Provide the [x, y] coordinate of the cell's center where the given text is located.  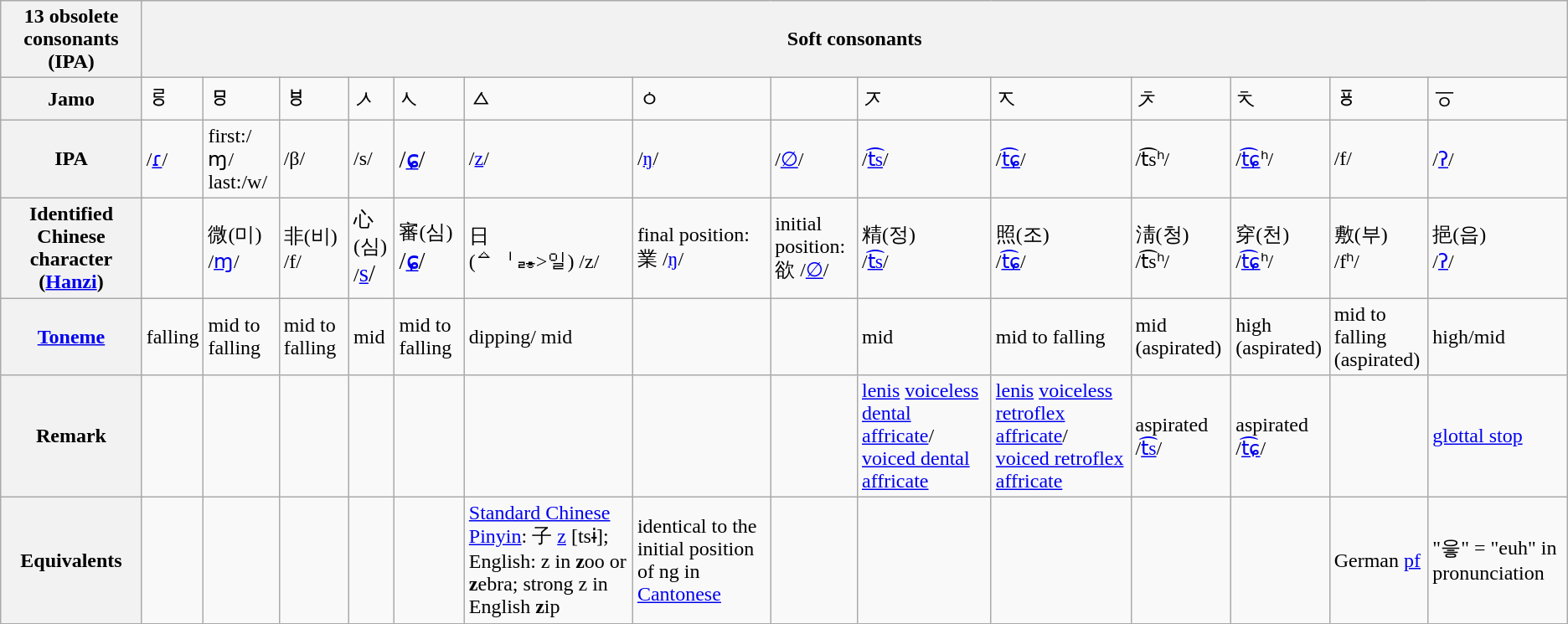
/β/ [313, 159]
照(조)/t͡ɕ/ [1060, 248]
ᄛ [173, 99]
敷(부)/fʰ/ [1379, 248]
ᅔ [1181, 99]
identical to the initial position of ng in Cantonese [701, 561]
"읗" = "euh" in pronunciation [1498, 561]
精(정)/t͡s/ [924, 248]
/ʔ/ [1498, 159]
ᅐ [1060, 99]
lenis voiceless retroflex affricate/ voiced retroflex affricate [1060, 436]
dipping/ mid [548, 337]
/f/ [1379, 159]
挹(읍)/ʔ/ [1498, 248]
lenis voiceless dental affricate/ voiced dental affricate [924, 436]
穿(천)/t͡ɕʰ/ [1280, 248]
ㅸ [313, 99]
Soft consonants [854, 39]
Identified Chinese character (Hanzi) [71, 248]
13 obsolete consonants(IPA) [71, 39]
ᅕ [1280, 99]
非(비)/f/ [313, 248]
glottal stop [1498, 436]
/t͡s/ [924, 159]
ㅱ [241, 99]
Remark [71, 436]
/s/ [372, 159]
ㆁ [701, 99]
淸(청)/t͡sʰ/ [1181, 248]
initial position:欲 /∅/ [814, 248]
Jamo [71, 99]
mid to falling(aspirated) [1379, 337]
ᄾ [429, 99]
Toneme [71, 337]
Standard Chinese Pinyin: 子 z [tsɨ]; English: z in zoo or zebra; strong z in English zip [548, 561]
IPA [71, 159]
/z/ [548, 159]
/t͡sʰ/ [1181, 159]
ᄼ [372, 99]
mid (aspirated) [1181, 337]
日(ᅀᅵᇙ>일) /z/ [548, 248]
/∅/ [814, 159]
/t͡ɕ/ [1060, 159]
/ŋ/ [701, 159]
high/mid [1498, 337]
falling [173, 337]
/t͡ɕʰ/ [1280, 159]
Equivalents [71, 561]
ㅿ [548, 99]
/ɕ/ [429, 159]
微(미)/ɱ/ [241, 248]
aspirated /t͡s/ [1181, 436]
ㆄ [1379, 99]
German pf [1379, 561]
first:/ɱ/last:/w/ [241, 159]
high(aspirated) [1280, 337]
心(심)/s/ [372, 248]
final position: 業 /ŋ/ [701, 248]
/ɾ/ [173, 159]
aspirated /t͡ɕ/ [1280, 436]
ㆆ [1498, 99]
ᅎ [924, 99]
審(심)/ɕ/ [429, 248]
